Scan for the cell matching the given text and deliver its [x, y] coordinate at center. 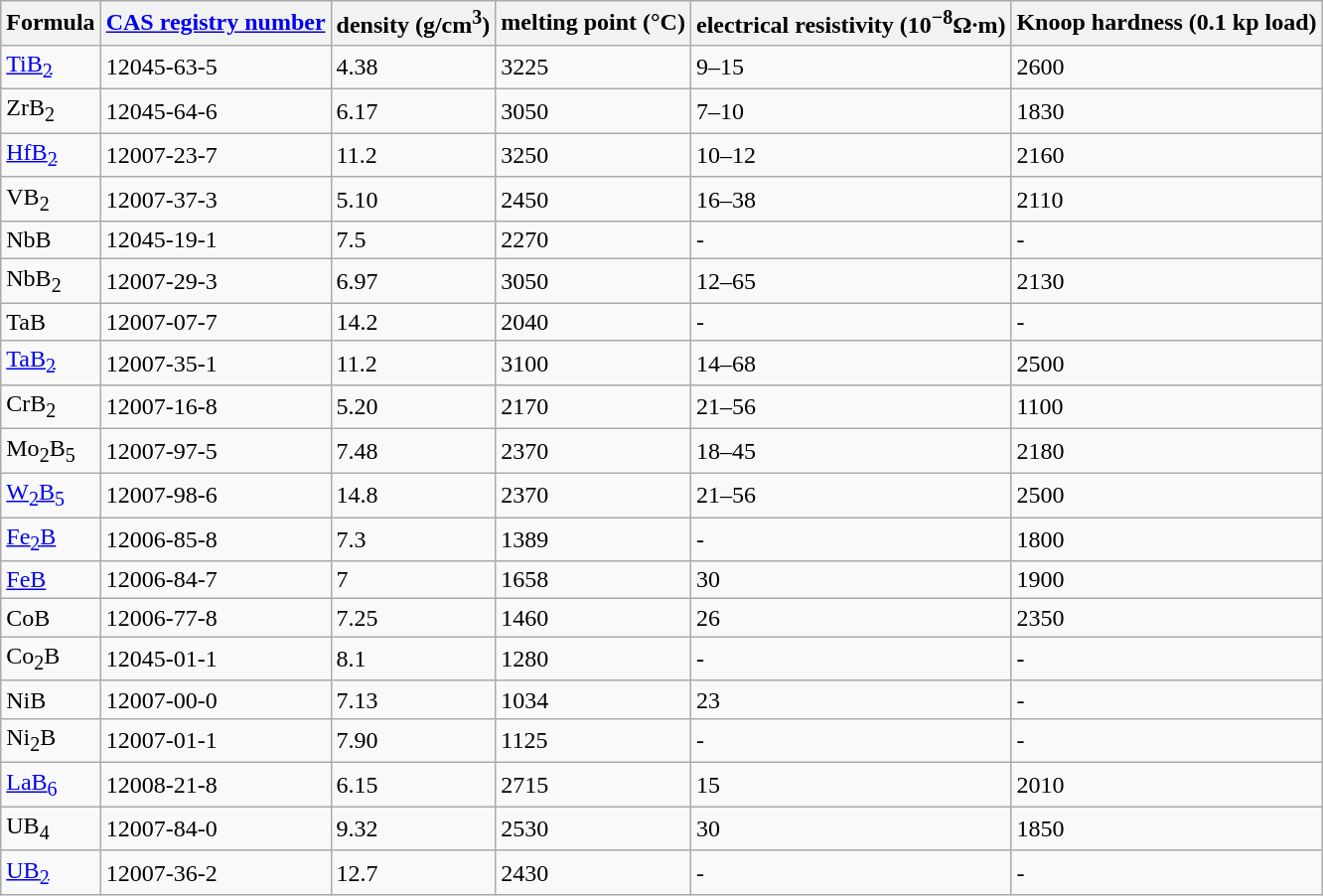
1100 [1166, 406]
melting point (°C) [594, 24]
7.5 [413, 240]
6.15 [413, 785]
6.17 [413, 111]
2110 [1166, 199]
2715 [594, 785]
FeB [51, 580]
2450 [594, 199]
12007-00-0 [216, 699]
5.10 [413, 199]
8.1 [413, 659]
2010 [1166, 785]
1800 [1166, 539]
VB2 [51, 199]
7.3 [413, 539]
15 [850, 785]
23 [850, 699]
Mo2B5 [51, 451]
Fe2B [51, 539]
ZrB2 [51, 111]
7.48 [413, 451]
W2B5 [51, 495]
2040 [594, 322]
1460 [594, 618]
2170 [594, 406]
12007-23-7 [216, 155]
Knoop hardness (0.1 kp load) [1166, 24]
14.2 [413, 322]
12045-63-5 [216, 67]
12007-37-3 [216, 199]
7 [413, 580]
12007-07-7 [216, 322]
12006-84-7 [216, 580]
12007-35-1 [216, 363]
2530 [594, 828]
12007-97-5 [216, 451]
12045-01-1 [216, 659]
Ni2B [51, 740]
3250 [594, 155]
10–12 [850, 155]
14–68 [850, 363]
TiB2 [51, 67]
NiB [51, 699]
9.32 [413, 828]
16–38 [850, 199]
Co2B [51, 659]
1034 [594, 699]
CAS registry number [216, 24]
6.97 [413, 281]
5.20 [413, 406]
Formula [51, 24]
4.38 [413, 67]
2270 [594, 240]
3100 [594, 363]
HfB2 [51, 155]
1658 [594, 580]
3225 [594, 67]
12006-85-8 [216, 539]
12007-84-0 [216, 828]
2130 [1166, 281]
2160 [1166, 155]
12045-64-6 [216, 111]
2600 [1166, 67]
1900 [1166, 580]
7.90 [413, 740]
12006-77-8 [216, 618]
12008-21-8 [216, 785]
14.8 [413, 495]
1850 [1166, 828]
NbB [51, 240]
12–65 [850, 281]
1125 [594, 740]
1389 [594, 539]
TaB [51, 322]
26 [850, 618]
NbB2 [51, 281]
12.7 [413, 872]
1280 [594, 659]
TaB2 [51, 363]
7.13 [413, 699]
UB4 [51, 828]
12045-19-1 [216, 240]
density (g/cm3) [413, 24]
CrB2 [51, 406]
12007-36-2 [216, 872]
UB2 [51, 872]
2430 [594, 872]
7–10 [850, 111]
18–45 [850, 451]
1830 [1166, 111]
electrical resistivity (10−8Ω·m) [850, 24]
LaB6 [51, 785]
2180 [1166, 451]
12007-01-1 [216, 740]
9–15 [850, 67]
12007-29-3 [216, 281]
CoB [51, 618]
12007-16-8 [216, 406]
7.25 [413, 618]
2350 [1166, 618]
12007-98-6 [216, 495]
